Output the [X, Y] coordinate of the center of the cell containing the given text.  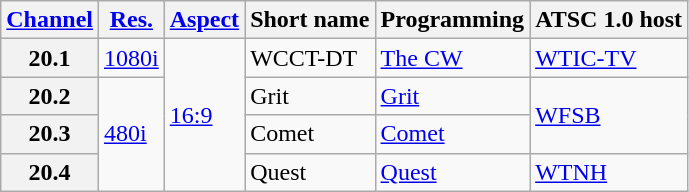
20.4 [50, 172]
Programming [452, 20]
16:9 [204, 115]
The CW [452, 58]
Aspect [204, 20]
480i [132, 134]
Short name [310, 20]
WFSB [609, 115]
20.3 [50, 134]
WTIC-TV [609, 58]
20.1 [50, 58]
Channel [50, 20]
WCCT-DT [310, 58]
WTNH [609, 172]
Res. [132, 20]
20.2 [50, 96]
ATSC 1.0 host [609, 20]
1080i [132, 58]
